For the text-containing cell, return its midpoint in (X, Y) coordinate format. 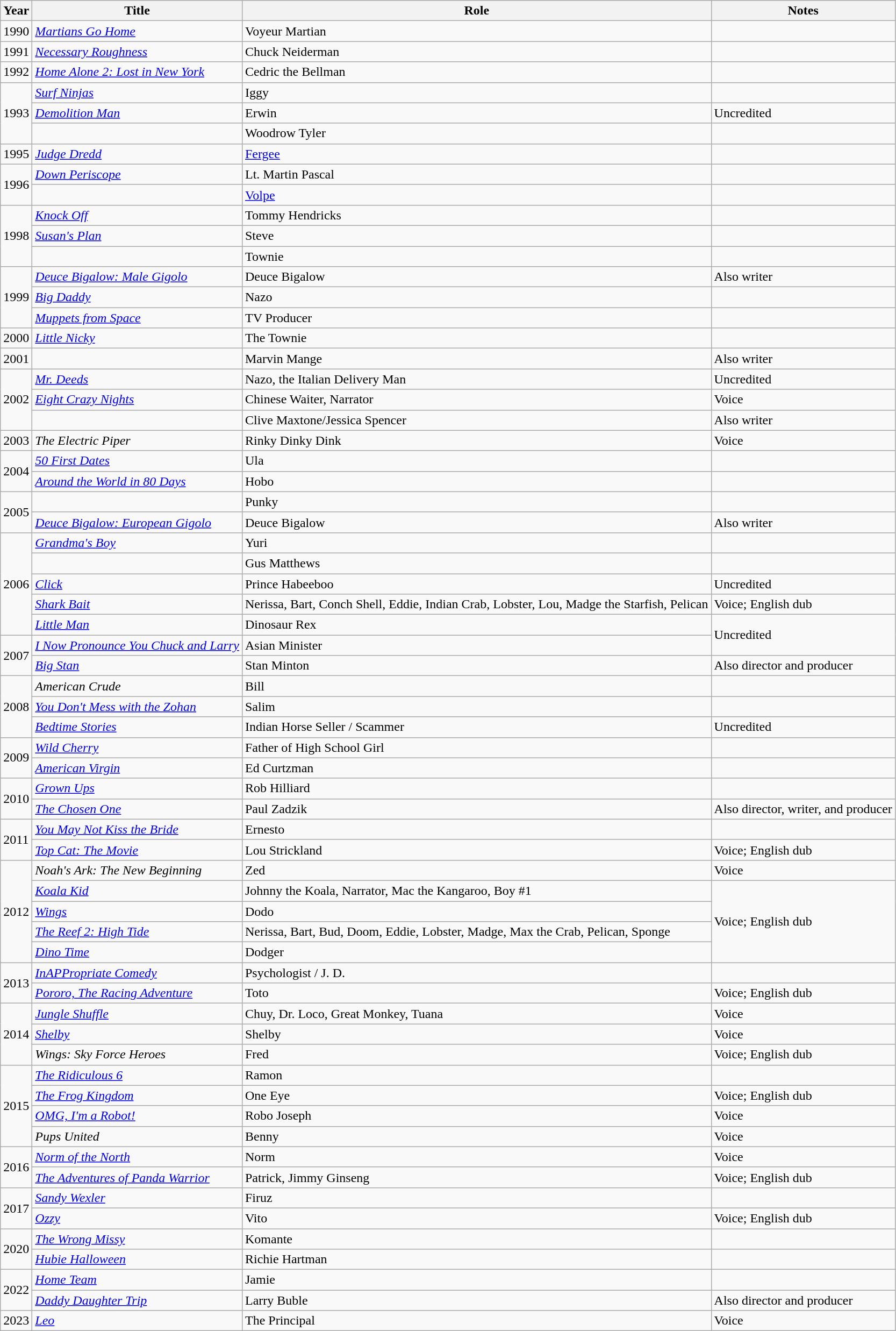
Rob Hilliard (476, 788)
Demolition Man (138, 113)
Click (138, 583)
Steve (476, 236)
Grown Ups (138, 788)
The Townie (476, 338)
Sandy Wexler (138, 1198)
Asian Minister (476, 645)
Bill (476, 686)
2013 (16, 983)
Fergee (476, 154)
American Crude (138, 686)
Grandma's Boy (138, 543)
2015 (16, 1106)
Tommy Hendricks (476, 215)
Dodo (476, 912)
Richie Hartman (476, 1259)
Big Daddy (138, 297)
Voyeur Martian (476, 31)
Notes (803, 11)
You May Not Kiss the Bride (138, 829)
Title (138, 11)
Dodger (476, 952)
1993 (16, 113)
50 First Dates (138, 461)
Hubie Halloween (138, 1259)
Ula (476, 461)
Zed (476, 870)
The Electric Piper (138, 440)
Nazo (476, 297)
Also director, writer, and producer (803, 809)
One Eye (476, 1095)
Leo (138, 1321)
Role (476, 11)
The Wrong Missy (138, 1239)
Around the World in 80 Days (138, 481)
1998 (16, 236)
Martians Go Home (138, 31)
Psychologist / J. D. (476, 973)
The Frog Kingdom (138, 1095)
InAPPropriate Comedy (138, 973)
Chuck Neiderman (476, 52)
1991 (16, 52)
2017 (16, 1208)
Prince Habeeboo (476, 583)
Volpe (476, 195)
Down Periscope (138, 174)
2009 (16, 758)
Ramon (476, 1075)
The Principal (476, 1321)
Clive Maxtone/Jessica Spencer (476, 420)
Pups United (138, 1136)
1992 (16, 72)
Ernesto (476, 829)
1990 (16, 31)
Ed Curtzman (476, 768)
Little Man (138, 625)
Pororo, The Racing Adventure (138, 993)
Erwin (476, 113)
Dinosaur Rex (476, 625)
2022 (16, 1290)
Indian Horse Seller / Scammer (476, 727)
Deuce Bigalow: Male Gigolo (138, 277)
Lt. Martin Pascal (476, 174)
Woodrow Tyler (476, 133)
Susan's Plan (138, 236)
Marvin Mange (476, 359)
2023 (16, 1321)
Chuy, Dr. Loco, Great Monkey, Tuana (476, 1014)
Surf Ninjas (138, 92)
The Adventures of Panda Warrior (138, 1177)
Home Team (138, 1280)
2012 (16, 911)
Eight Crazy Nights (138, 400)
Norm of the North (138, 1157)
Jungle Shuffle (138, 1014)
Chinese Waiter, Narrator (476, 400)
I Now Pronounce You Chuck and Larry (138, 645)
Little Nicky (138, 338)
Year (16, 11)
The Chosen One (138, 809)
Nerissa, Bart, Conch Shell, Eddie, Indian Crab, Lobster, Lou, Madge the Starfish, Pelican (476, 604)
Wings (138, 912)
2014 (16, 1034)
Father of High School Girl (476, 748)
Robo Joseph (476, 1116)
2001 (16, 359)
Vito (476, 1218)
Benny (476, 1136)
Nazo, the Italian Delivery Man (476, 379)
2005 (16, 512)
Deuce Bigalow: European Gigolo (138, 522)
Punky (476, 502)
Paul Zadzik (476, 809)
TV Producer (476, 318)
Necessary Roughness (138, 52)
Firuz (476, 1198)
2016 (16, 1167)
Big Stan (138, 666)
Wings: Sky Force Heroes (138, 1055)
Dino Time (138, 952)
Bedtime Stories (138, 727)
Home Alone 2: Lost in New York (138, 72)
Larry Buble (476, 1300)
Lou Strickland (476, 850)
2000 (16, 338)
Stan Minton (476, 666)
OMG, I'm a Robot! (138, 1116)
Knock Off (138, 215)
2008 (16, 707)
Ozzy (138, 1218)
Wild Cherry (138, 748)
2002 (16, 400)
Shark Bait (138, 604)
2011 (16, 839)
Norm (476, 1157)
2004 (16, 471)
Gus Matthews (476, 563)
1999 (16, 297)
Komante (476, 1239)
Yuri (476, 543)
2003 (16, 440)
2010 (16, 799)
1996 (16, 184)
2006 (16, 583)
Daddy Daughter Trip (138, 1300)
Cedric the Bellman (476, 72)
The Reef 2: High Tide (138, 932)
Johnny the Koala, Narrator, Mac the Kangaroo, Boy #1 (476, 891)
Salim (476, 707)
Iggy (476, 92)
Fred (476, 1055)
Patrick, Jimmy Ginseng (476, 1177)
Top Cat: The Movie (138, 850)
Townie (476, 257)
Koala Kid (138, 891)
2020 (16, 1249)
2007 (16, 656)
American Virgin (138, 768)
Nerissa, Bart, Bud, Doom, Eddie, Lobster, Madge, Max the Crab, Pelican, Sponge (476, 932)
Muppets from Space (138, 318)
Hobo (476, 481)
Mr. Deeds (138, 379)
Judge Dredd (138, 154)
Jamie (476, 1280)
You Don't Mess with the Zohan (138, 707)
1995 (16, 154)
The Ridiculous 6 (138, 1075)
Toto (476, 993)
Noah's Ark: The New Beginning (138, 870)
Rinky Dinky Dink (476, 440)
